Scan for the cell matching the given text and deliver its [X, Y] coordinate at center. 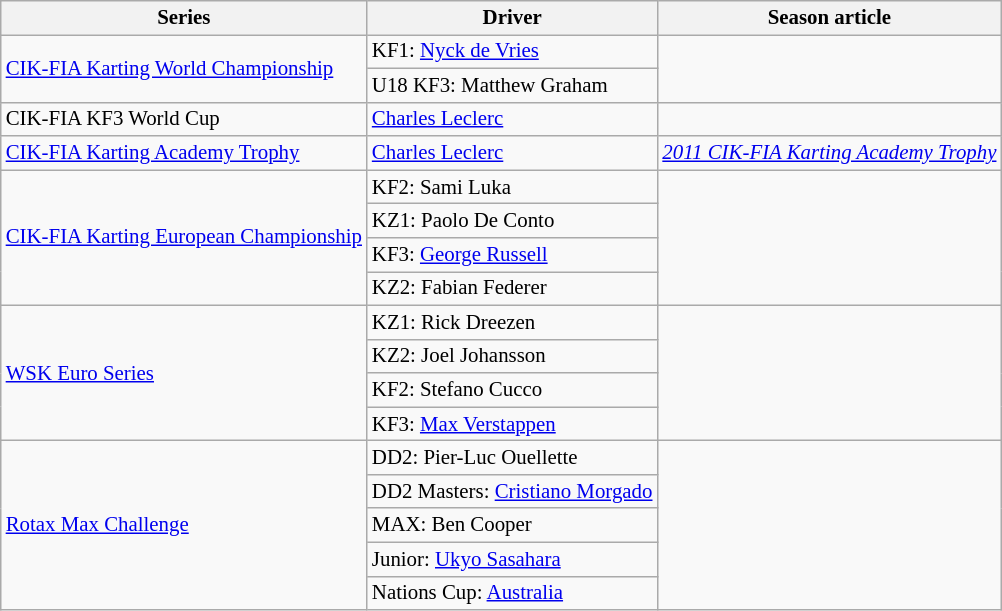
DD2 Masters: Cristiano Morgado [512, 491]
KF3: Max Verstappen [512, 424]
Series [184, 18]
CIK-FIA Karting European Championship [184, 238]
U18 KF3: Matthew Graham [512, 85]
KF2: Sami Luka [512, 187]
Rotax Max Challenge [184, 526]
CIK-FIA KF3 World Cup [184, 119]
DD2: Pier-Luc Ouellette [512, 458]
2011 CIK-FIA Karting Academy Trophy [829, 153]
KF3: George Russell [512, 255]
Nations Cup: Australia [512, 593]
Junior: Ukyo Sasahara [512, 559]
KZ1: Rick Dreezen [512, 322]
KF1: Nyck de Vries [512, 51]
MAX: Ben Cooper [512, 525]
Season article [829, 18]
KZ2: Fabian Federer [512, 288]
KF2: Stefano Cucco [512, 390]
KZ2: Joel Johansson [512, 356]
CIK-FIA Karting Academy Trophy [184, 153]
WSK Euro Series [184, 372]
KZ1: Paolo De Conto [512, 221]
CIK-FIA Karting World Championship [184, 68]
Driver [512, 18]
